For the text-containing cell, return its midpoint in [X, Y] coordinate format. 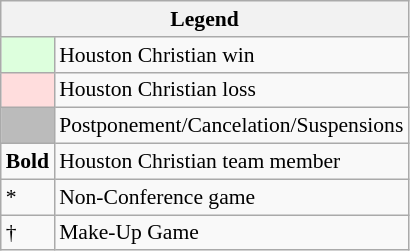
Houston Christian team member [231, 162]
Postponement/Cancelation/Suspensions [231, 126]
Make-Up Game [231, 233]
Non-Conference game [231, 197]
Legend [205, 19]
Houston Christian loss [231, 90]
Bold [28, 162]
† [28, 233]
* [28, 197]
Houston Christian win [231, 55]
